Output the [X, Y] coordinate of the center of the cell containing the given text.  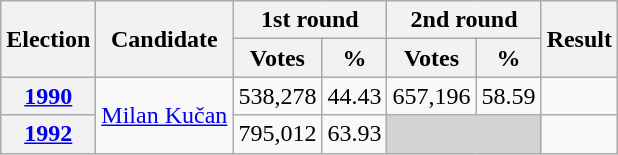
44.43 [354, 96]
538,278 [278, 96]
Milan Kučan [164, 115]
1992 [48, 134]
2nd round [464, 20]
Election [48, 39]
63.93 [354, 134]
58.59 [508, 96]
Candidate [164, 39]
Result [579, 39]
795,012 [278, 134]
657,196 [432, 96]
1990 [48, 96]
1st round [310, 20]
